Provide the (x, y) coordinate of the cell's center where the given text is located.  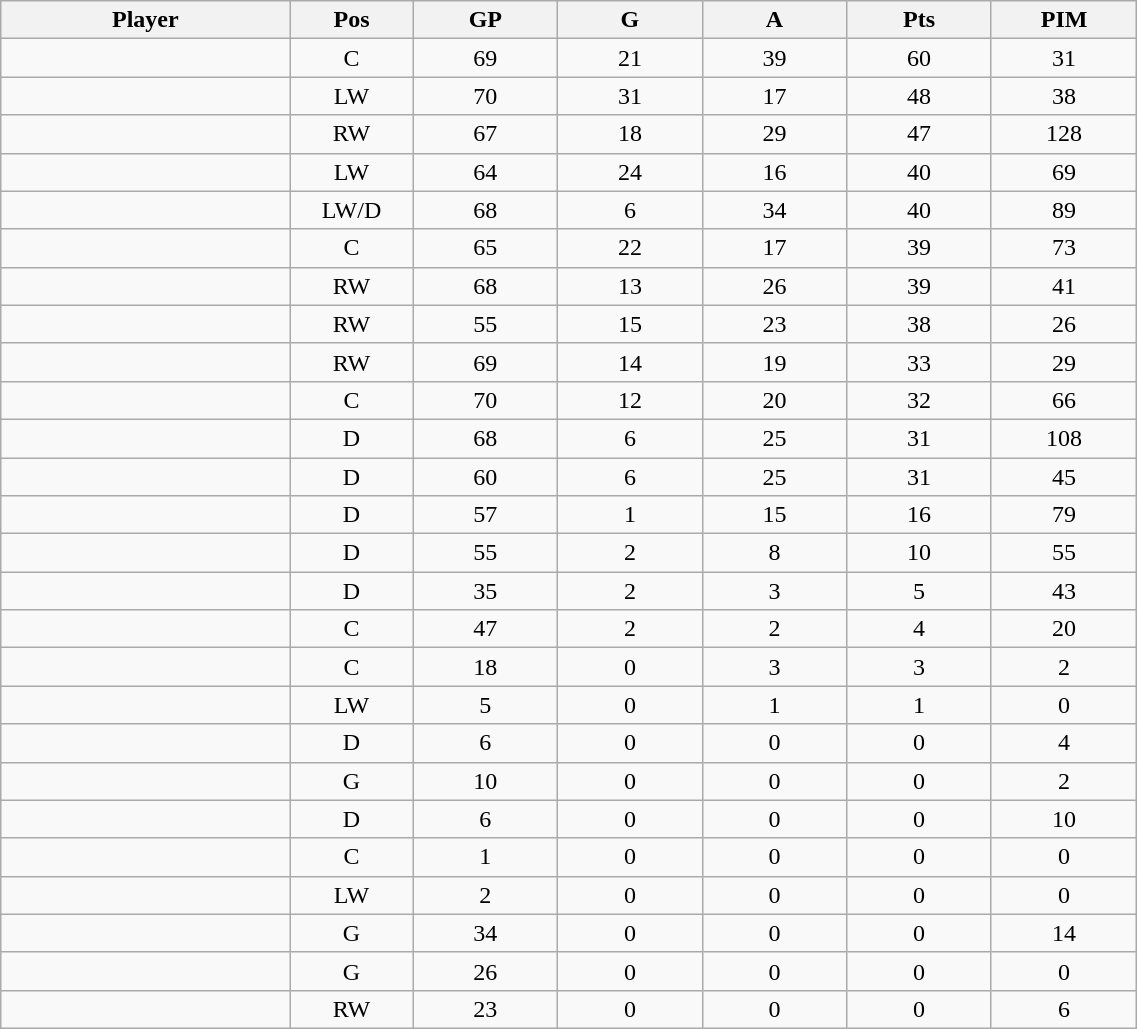
13 (630, 286)
12 (630, 400)
79 (1064, 515)
35 (486, 591)
66 (1064, 400)
45 (1064, 477)
Pts (920, 20)
22 (630, 248)
21 (630, 58)
24 (630, 172)
64 (486, 172)
PIM (1064, 20)
128 (1064, 134)
32 (920, 400)
43 (1064, 591)
Player (146, 20)
8 (774, 553)
LW/D (352, 210)
19 (774, 362)
Pos (352, 20)
89 (1064, 210)
73 (1064, 248)
48 (920, 96)
57 (486, 515)
67 (486, 134)
A (774, 20)
33 (920, 362)
GP (486, 20)
65 (486, 248)
41 (1064, 286)
108 (1064, 438)
